Provide the (X, Y) coordinate of the cell's center where the given text is located.  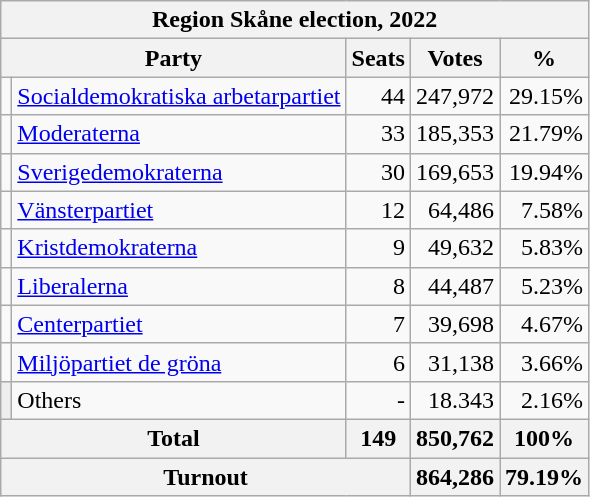
7 (378, 324)
5.23% (544, 286)
6 (378, 362)
9 (378, 248)
2.16% (544, 400)
Miljöpartiet de gröna (179, 362)
Moderaterna (179, 134)
Others (179, 400)
247,972 (454, 96)
Region Skåne election, 2022 (295, 20)
39,698 (454, 324)
Turnout (206, 477)
18.343 (454, 400)
169,653 (454, 172)
31,138 (454, 362)
% (544, 58)
149 (378, 438)
Votes (454, 58)
64,486 (454, 210)
5.83% (544, 248)
12 (378, 210)
Kristdemokraterna (179, 248)
864,286 (454, 477)
Sverigedemokraterna (179, 172)
4.67% (544, 324)
100% (544, 438)
Seats (378, 58)
79.19% (544, 477)
44 (378, 96)
3.66% (544, 362)
Party (174, 58)
- (378, 400)
8 (378, 286)
Vänsterpartiet (179, 210)
30 (378, 172)
7.58% (544, 210)
850,762 (454, 438)
21.79% (544, 134)
Liberalerna (179, 286)
Centerpartiet (179, 324)
29.15% (544, 96)
Socialdemokratiska arbetarpartiet (179, 96)
185,353 (454, 134)
49,632 (454, 248)
44,487 (454, 286)
19.94% (544, 172)
33 (378, 134)
Total (174, 438)
